Determine the [X, Y] coordinate at the center of the cell enclosing the given text.  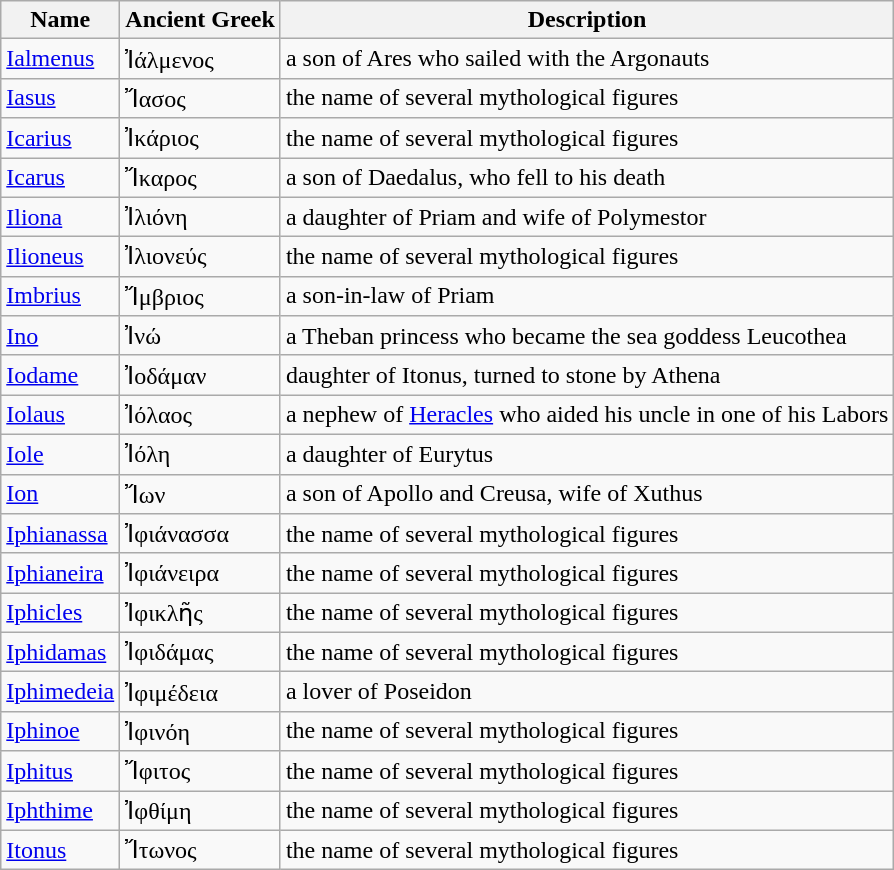
Ἰνώ [200, 336]
a lover of Poseidon [587, 692]
Imbrius [60, 296]
Ἴμβριος [200, 296]
Iphianassa [60, 534]
Ion [60, 494]
Iliona [60, 217]
Ἰοδάμαν [200, 375]
daughter of Itonus, turned to stone by Athena [587, 375]
a son of Daedalus, who fell to his death [587, 178]
Iphianeira [60, 573]
Ἰφιάνειρα [200, 573]
Ἰόλη [200, 454]
a Theban princess who became the sea goddess Leucothea [587, 336]
Iphimedeia [60, 692]
a son of Ares who sailed with the Argonauts [587, 59]
Ἰφιάνασσα [200, 534]
Iole [60, 454]
Description [587, 20]
Ἰφιμέδεια [200, 692]
Iphinoe [60, 731]
a nephew of Heracles who aided his uncle in one of his Labors [587, 415]
Ἰκάριος [200, 138]
Iasus [60, 98]
Iphicles [60, 613]
Ἰφινόη [200, 731]
Ino [60, 336]
Iphitus [60, 771]
Ἴασος [200, 98]
Ἰφικλῆς [200, 613]
Iodame [60, 375]
Ἰόλαος [200, 415]
Itonus [60, 850]
a daughter of Eurytus [587, 454]
Icarus [60, 178]
Name [60, 20]
a daughter of Priam and wife of Polymestor [587, 217]
Iphthime [60, 810]
Ilioneus [60, 257]
Ἰλιονεύς [200, 257]
Ancient Greek [200, 20]
Ἴων [200, 494]
Icarius [60, 138]
a son-in-law of Priam [587, 296]
Ialmenus [60, 59]
Ἰάλμενος [200, 59]
Ἰλιόνη [200, 217]
Iphidamas [60, 652]
Ἰφθίμη [200, 810]
Ἴκαρος [200, 178]
Ἴφιτος [200, 771]
Ἴτωνος [200, 850]
a son of Apollo and Creusa, wife of Xuthus [587, 494]
Ἰφιδάμας [200, 652]
Iolaus [60, 415]
